Return the [x, y] coordinate for the center point of the cell that contains the specified text.  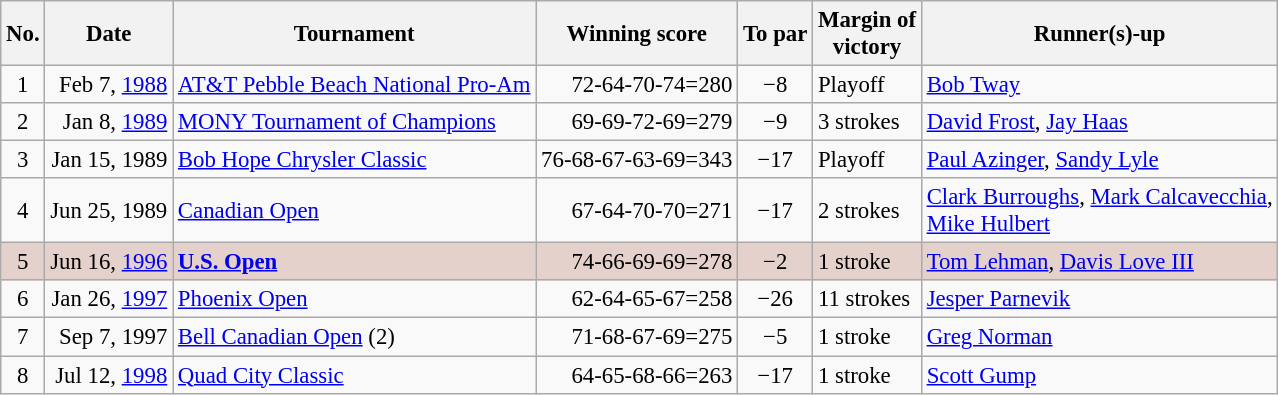
Tournament [354, 34]
No. [23, 34]
2 [23, 122]
71-68-67-69=275 [637, 337]
AT&T Pebble Beach National Pro-Am [354, 85]
Jan 15, 1989 [109, 160]
−8 [776, 85]
−5 [776, 337]
Jan 26, 1997 [109, 299]
69-69-72-69=279 [637, 122]
74-66-69-69=278 [637, 262]
1 [23, 85]
Sep 7, 1997 [109, 337]
Date [109, 34]
4 [23, 210]
Jesper Parnevik [1100, 299]
11 strokes [868, 299]
To par [776, 34]
3 strokes [868, 122]
Canadian Open [354, 210]
3 [23, 160]
76-68-67-63-69=343 [637, 160]
Bob Hope Chrysler Classic [354, 160]
Runner(s)-up [1100, 34]
−26 [776, 299]
67-64-70-70=271 [637, 210]
David Frost, Jay Haas [1100, 122]
U.S. Open [354, 262]
Clark Burroughs, Mark Calcavecchia, Mike Hulbert [1100, 210]
Phoenix Open [354, 299]
72-64-70-74=280 [637, 85]
MONY Tournament of Champions [354, 122]
Bob Tway [1100, 85]
Tom Lehman, Davis Love III [1100, 262]
64-65-68-66=263 [637, 375]
−2 [776, 262]
6 [23, 299]
Jun 25, 1989 [109, 210]
Winning score [637, 34]
Jun 16, 1996 [109, 262]
Jan 8, 1989 [109, 122]
8 [23, 375]
Scott Gump [1100, 375]
Feb 7, 1988 [109, 85]
Jul 12, 1998 [109, 375]
Paul Azinger, Sandy Lyle [1100, 160]
7 [23, 337]
Margin ofvictory [868, 34]
−9 [776, 122]
2 strokes [868, 210]
62-64-65-67=258 [637, 299]
5 [23, 262]
Quad City Classic [354, 375]
Bell Canadian Open (2) [354, 337]
Greg Norman [1100, 337]
